Search for the cell housing the specified text and yield its (X, Y) center coordinate. 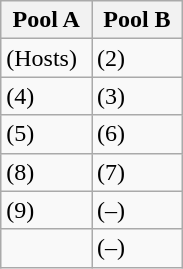
(2) (138, 58)
(Hosts) (46, 58)
(6) (138, 134)
Pool A (46, 20)
(8) (46, 172)
(5) (46, 134)
(4) (46, 96)
(7) (138, 172)
Pool B (138, 20)
(3) (138, 96)
(9) (46, 210)
